Locate the cell with the specified text and output its (x, y) center coordinate. 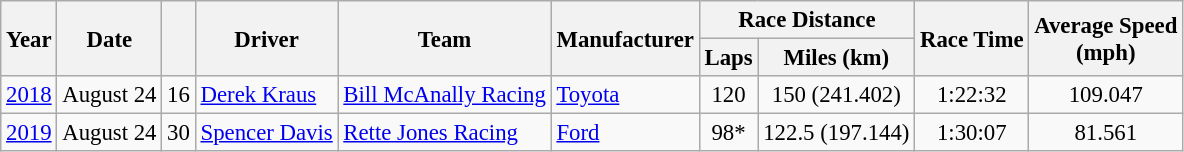
Rette Jones Racing (444, 133)
Team (444, 38)
150 (241.402) (836, 95)
Date (110, 38)
Manufacturer (625, 38)
Miles (km) (836, 58)
16 (178, 95)
Derek Kraus (266, 95)
120 (728, 95)
Race Distance (807, 20)
2018 (29, 95)
1:30:07 (972, 133)
109.047 (1106, 95)
30 (178, 133)
Toyota (625, 95)
81.561 (1106, 133)
Year (29, 38)
Spencer Davis (266, 133)
Driver (266, 38)
Bill McAnally Racing (444, 95)
Race Time (972, 38)
1:22:32 (972, 95)
122.5 (197.144) (836, 133)
98* (728, 133)
Ford (625, 133)
2019 (29, 133)
Average Speed(mph) (1106, 38)
Laps (728, 58)
